Output the [x, y] coordinate of the center of the cell containing the given text.  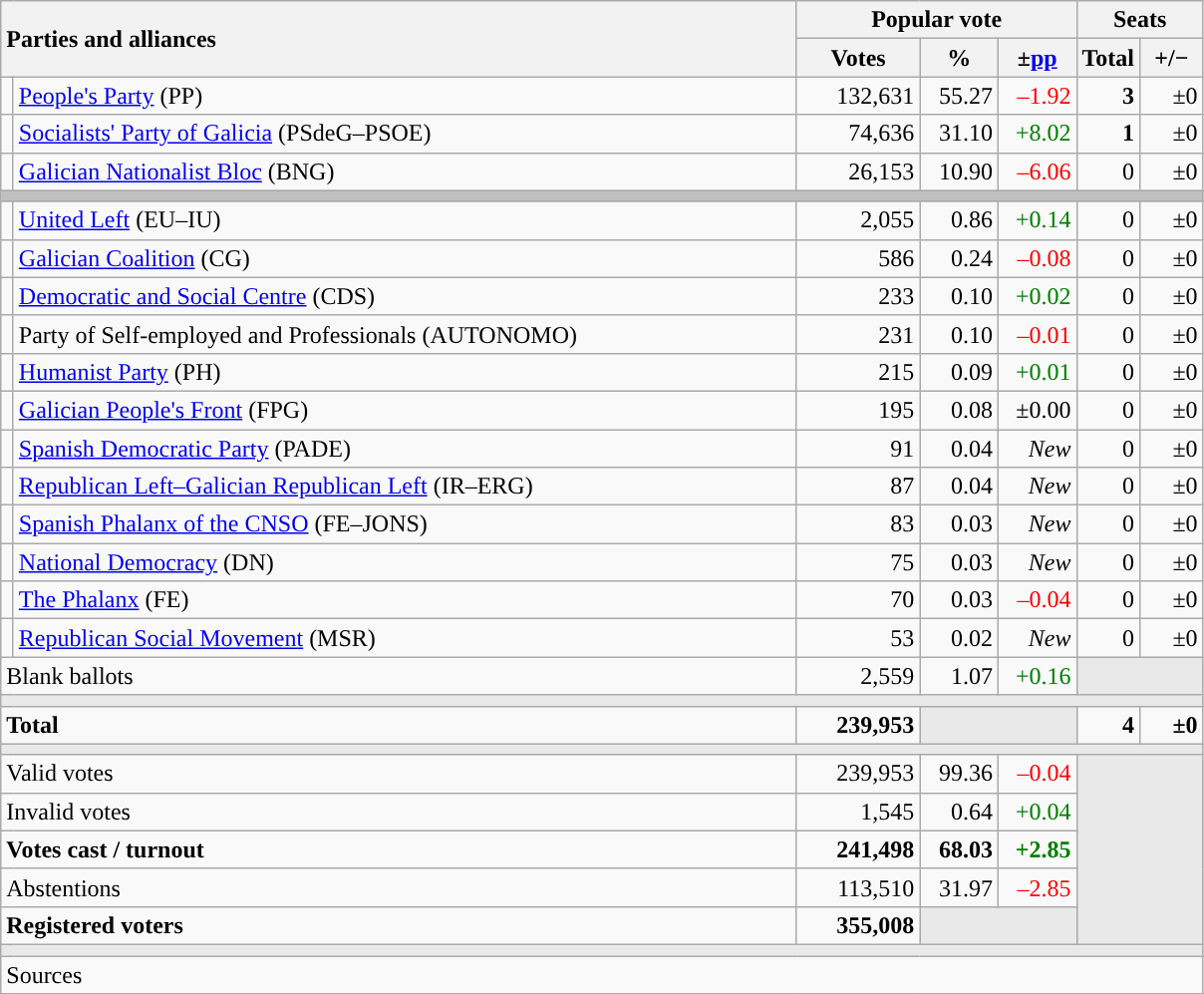
31.97 [959, 887]
1,545 [858, 812]
4 [1108, 725]
Spanish Democratic Party (PADE) [405, 448]
Abstentions [399, 887]
74,636 [858, 134]
231 [858, 334]
Galician Coalition (CG) [405, 258]
53 [858, 638]
+/− [1172, 58]
–0.08 [1037, 258]
0.24 [959, 258]
26,153 [858, 171]
±pp [1037, 58]
+8.02 [1037, 134]
99.36 [959, 774]
Democratic and Social Centre (CDS) [405, 296]
0.86 [959, 220]
Votes [858, 58]
2,055 [858, 220]
–6.06 [1037, 171]
0.08 [959, 410]
+0.02 [1037, 296]
0.64 [959, 812]
0.09 [959, 372]
Humanist Party (PH) [405, 372]
355,008 [858, 925]
215 [858, 372]
Parties and alliances [399, 39]
68.03 [959, 849]
+0.14 [1037, 220]
Spanish Phalanx of the CNSO (FE–JONS) [405, 524]
132,631 [858, 96]
586 [858, 258]
1 [1108, 134]
Party of Self-employed and Professionals (AUTONOMO) [405, 334]
+0.01 [1037, 372]
% [959, 58]
55.27 [959, 96]
Socialists' Party of Galicia (PSdeG–PSOE) [405, 134]
United Left (EU–IU) [405, 220]
75 [858, 562]
Republican Left–Galician Republican Left (IR–ERG) [405, 487]
91 [858, 448]
The Phalanx (FE) [405, 600]
113,510 [858, 887]
+0.16 [1037, 676]
Galician People's Front (FPG) [405, 410]
83 [858, 524]
233 [858, 296]
87 [858, 487]
Blank ballots [399, 676]
±0.00 [1037, 410]
241,498 [858, 849]
70 [858, 600]
+2.85 [1037, 849]
1.07 [959, 676]
–0.01 [1037, 334]
Republican Social Movement (MSR) [405, 638]
Votes cast / turnout [399, 849]
Sources [602, 974]
2,559 [858, 676]
3 [1108, 96]
+0.04 [1037, 812]
Valid votes [399, 774]
Registered voters [399, 925]
Galician Nationalist Bloc (BNG) [405, 171]
People's Party (PP) [405, 96]
Seats [1140, 20]
–2.85 [1037, 887]
National Democracy (DN) [405, 562]
195 [858, 410]
10.90 [959, 171]
–1.92 [1037, 96]
31.10 [959, 134]
Invalid votes [399, 812]
Popular vote [937, 20]
0.02 [959, 638]
